Find where the given text appears and provide that cell's center as [X, Y] coordinate. 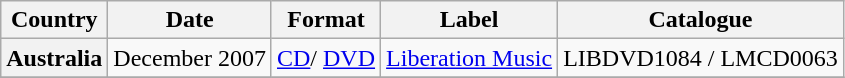
Catalogue [701, 20]
CD/ DVD [326, 58]
Australia [54, 58]
Liberation Music [470, 58]
Date [190, 20]
Country [54, 20]
December 2007 [190, 58]
LIBDVD1084 / LMCD0063 [701, 58]
Label [470, 20]
Format [326, 20]
